Return (X, Y) of the center of cell containing provided text 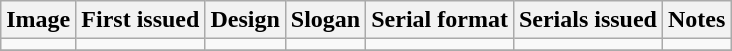
Slogan (325, 20)
Image (38, 20)
Serials issued (588, 20)
Serial format (440, 20)
Notes (696, 20)
Design (245, 20)
First issued (140, 20)
